Return the (x, y) coordinate for the center point of the cell that contains the specified text.  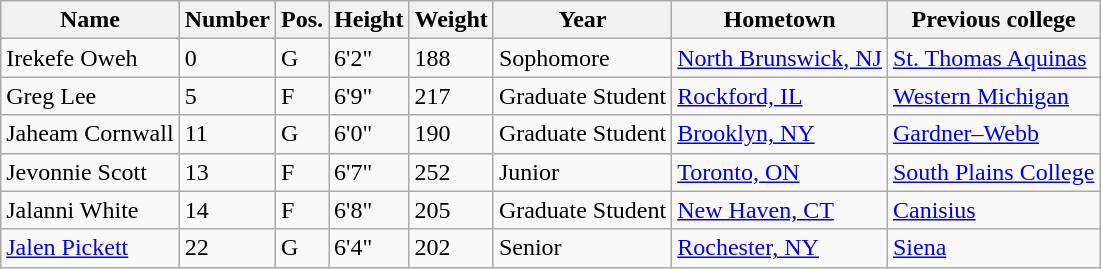
Western Michigan (993, 96)
5 (227, 96)
Greg Lee (90, 96)
6'0" (369, 134)
Brooklyn, NY (780, 134)
6'7" (369, 172)
Year (582, 20)
6'9" (369, 96)
202 (451, 248)
Sophomore (582, 58)
North Brunswick, NJ (780, 58)
11 (227, 134)
Pos. (302, 20)
Jalanni White (90, 210)
Rochester, NY (780, 248)
6'2" (369, 58)
Gardner–Webb (993, 134)
Number (227, 20)
190 (451, 134)
South Plains College (993, 172)
Jaheam Cornwall (90, 134)
Irekefe Oweh (90, 58)
22 (227, 248)
Height (369, 20)
Junior (582, 172)
Weight (451, 20)
Rockford, IL (780, 96)
217 (451, 96)
Canisius (993, 210)
Toronto, ON (780, 172)
Siena (993, 248)
252 (451, 172)
Previous college (993, 20)
St. Thomas Aquinas (993, 58)
188 (451, 58)
Senior (582, 248)
6'8" (369, 210)
205 (451, 210)
13 (227, 172)
Jevonnie Scott (90, 172)
14 (227, 210)
0 (227, 58)
Hometown (780, 20)
New Haven, CT (780, 210)
Jalen Pickett (90, 248)
Name (90, 20)
6'4" (369, 248)
